Extract the [x, y] coordinate from the center of the cell holding the provided text.  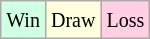
Loss [126, 20]
Win [24, 20]
Draw [72, 20]
